Search for the cell housing the specified text and yield its [X, Y] center coordinate. 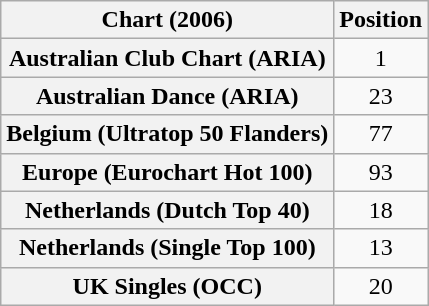
23 [381, 96]
Position [381, 20]
18 [381, 210]
Netherlands (Dutch Top 40) [168, 210]
20 [381, 286]
Australian Dance (ARIA) [168, 96]
Belgium (Ultratop 50 Flanders) [168, 134]
Europe (Eurochart Hot 100) [168, 172]
Chart (2006) [168, 20]
77 [381, 134]
UK Singles (OCC) [168, 286]
Australian Club Chart (ARIA) [168, 58]
13 [381, 248]
93 [381, 172]
Netherlands (Single Top 100) [168, 248]
1 [381, 58]
